Pinpoint the cell where the given text exists, returning its (X, Y) midpoint coordinate. 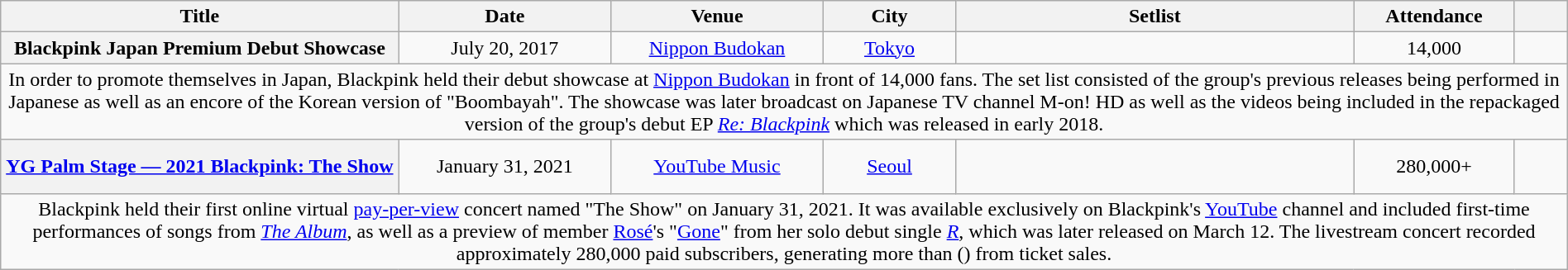
14,000 (1434, 48)
YouTube Music (718, 167)
YG Palm Stage ― 2021 Blackpink: The Show (200, 167)
Setlist (1154, 17)
Attendance (1434, 17)
Seoul (889, 167)
Date (504, 17)
280,000+ (1434, 167)
Blackpink Japan Premium Debut Showcase (200, 48)
January 31, 2021 (504, 167)
July 20, 2017 (504, 48)
City (889, 17)
Title (200, 17)
Tokyo (889, 48)
Venue (718, 17)
Nippon Budokan (718, 48)
